Detect which cell encompasses the target text, then output its (X, Y) center coordinate. 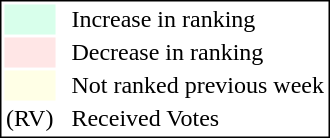
Not ranked previous week (198, 85)
Received Votes (198, 119)
Decrease in ranking (198, 53)
(RV) (29, 119)
Increase in ranking (198, 19)
